Return the (X, Y) coordinate for the center point of the cell that contains the specified text.  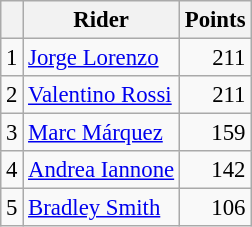
4 (12, 170)
Bradley Smith (102, 208)
Jorge Lorenzo (102, 58)
Andrea Iannone (102, 170)
106 (214, 208)
142 (214, 170)
3 (12, 133)
1 (12, 58)
159 (214, 133)
Points (214, 20)
Valentino Rossi (102, 95)
Marc Márquez (102, 133)
Rider (102, 20)
5 (12, 208)
2 (12, 95)
